Return the [x, y] coordinate for the center point of the cell that contains the specified text.  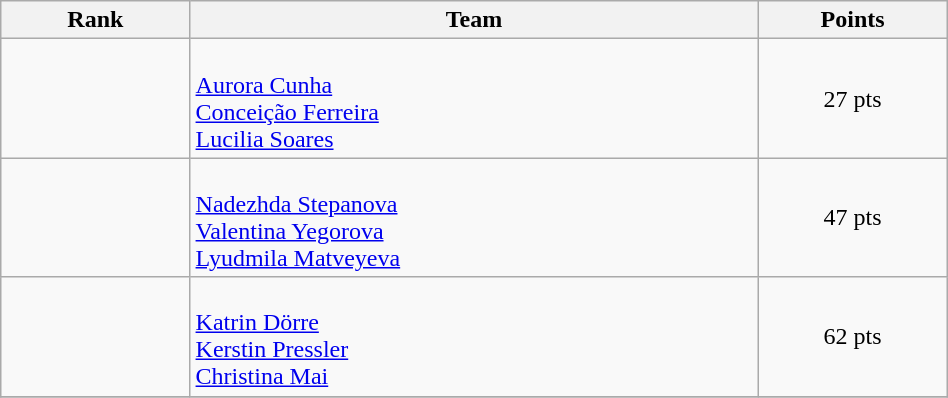
62 pts [852, 336]
Nadezhda StepanovaValentina YegorovaLyudmila Matveyeva [474, 218]
Katrin DörreKerstin PresslerChristina Mai [474, 336]
47 pts [852, 218]
Rank [96, 20]
Aurora CunhaConceição FerreiraLucilia Soares [474, 98]
Team [474, 20]
27 pts [852, 98]
Points [852, 20]
